For the text-containing cell, return its midpoint in (X, Y) coordinate format. 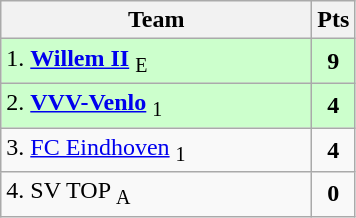
0 (334, 194)
Pts (334, 20)
1. Willem II E (156, 61)
3. FC Eindhoven 1 (156, 150)
2. VVV-Venlo 1 (156, 105)
Team (156, 20)
4. SV TOP A (156, 194)
9 (334, 61)
